Return (X, Y) of the center of cell containing provided text 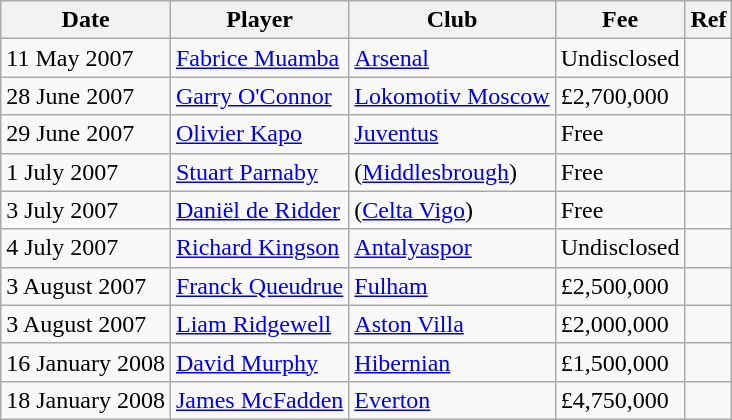
(Middlesbrough) (452, 172)
28 June 2007 (86, 96)
Player (259, 20)
16 January 2008 (86, 362)
(Celta Vigo) (452, 210)
David Murphy (259, 362)
Antalyaspor (452, 248)
Everton (452, 400)
Stuart Parnaby (259, 172)
4 July 2007 (86, 248)
Franck Queudrue (259, 286)
Juventus (452, 134)
18 January 2008 (86, 400)
Richard Kingson (259, 248)
Olivier Kapo (259, 134)
£2,700,000 (620, 96)
James McFadden (259, 400)
Fabrice Muamba (259, 58)
Ref (708, 20)
Fee (620, 20)
Garry O'Connor (259, 96)
Arsenal (452, 58)
Daniël de Ridder (259, 210)
Hibernian (452, 362)
Liam Ridgewell (259, 324)
Aston Villa (452, 324)
Club (452, 20)
Lokomotiv Moscow (452, 96)
1 July 2007 (86, 172)
£2,000,000 (620, 324)
£2,500,000 (620, 286)
£4,750,000 (620, 400)
29 June 2007 (86, 134)
11 May 2007 (86, 58)
Fulham (452, 286)
£1,500,000 (620, 362)
3 July 2007 (86, 210)
Date (86, 20)
